Identify which cell holds the provided text, then report its [X, Y] central coordinate. 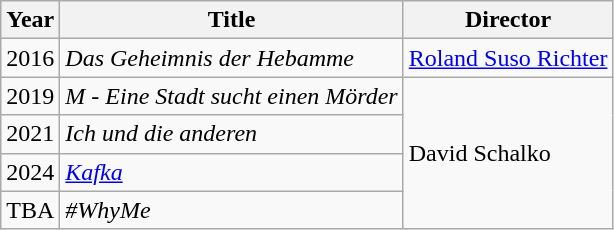
TBA [30, 210]
2019 [30, 96]
2024 [30, 172]
Roland Suso Richter [508, 58]
David Schalko [508, 153]
Ich und die anderen [232, 134]
Year [30, 20]
2016 [30, 58]
Das Geheimnis der Hebamme [232, 58]
Director [508, 20]
2021 [30, 134]
Kafka [232, 172]
Title [232, 20]
M - Eine Stadt sucht einen Mörder [232, 96]
#WhyMe [232, 210]
